Return (X, Y) of the center of cell containing provided text 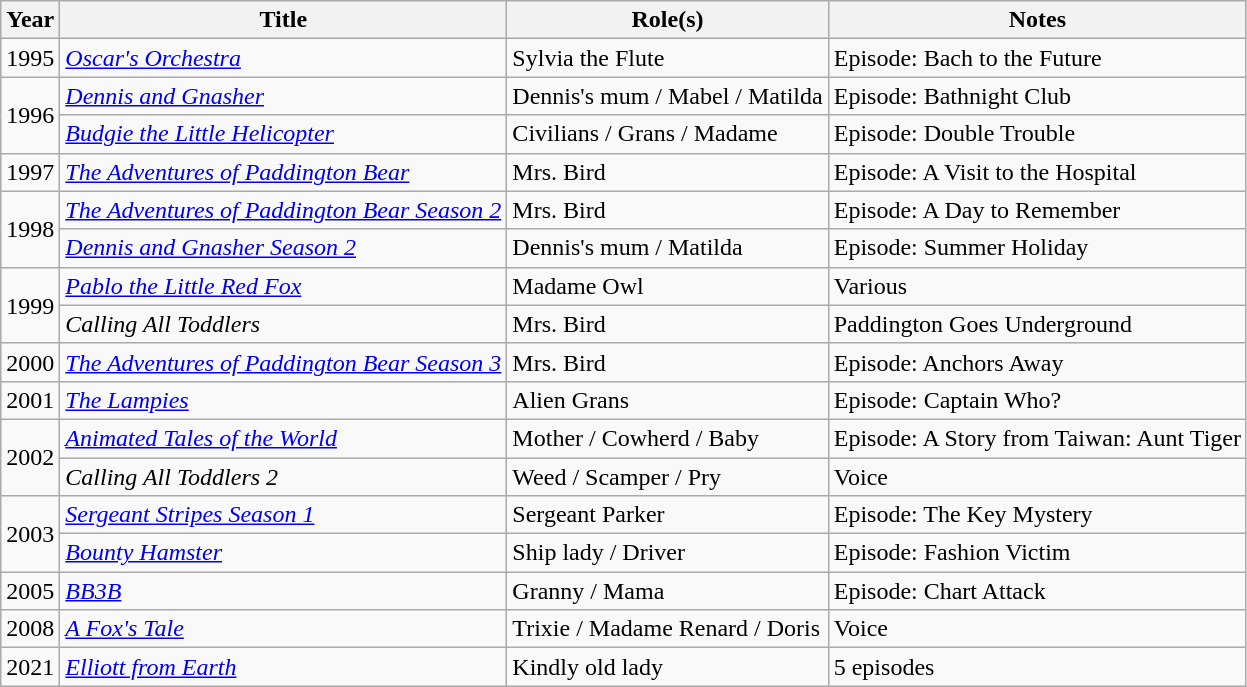
Madame Owl (668, 286)
1995 (30, 58)
Episode: A Story from Taiwan: Aunt Tiger (1037, 438)
Episode: Chart Attack (1037, 591)
The Adventures of Paddington Bear (284, 172)
1996 (30, 115)
Sergeant Parker (668, 515)
The Adventures of Paddington Bear Season 3 (284, 362)
1997 (30, 172)
Title (284, 20)
A Fox's Tale (284, 629)
1999 (30, 305)
The Lampies (284, 400)
Role(s) (668, 20)
Notes (1037, 20)
Sylvia the Flute (668, 58)
1998 (30, 229)
2002 (30, 457)
Episode: Bach to the Future (1037, 58)
Trixie / Madame Renard / Doris (668, 629)
Episode: Bathnight Club (1037, 96)
2000 (30, 362)
Paddington Goes Underground (1037, 324)
Animated Tales of the World (284, 438)
Elliott from Earth (284, 667)
Episode: Double Trouble (1037, 134)
Various (1037, 286)
Calling All Toddlers 2 (284, 477)
Ship lady / Driver (668, 553)
Sergeant Stripes Season 1 (284, 515)
Pablo the Little Red Fox (284, 286)
Episode: Fashion Victim (1037, 553)
Episode: The Key Mystery (1037, 515)
Episode: Captain Who? (1037, 400)
Year (30, 20)
Episode: Summer Holiday (1037, 248)
Granny / Mama (668, 591)
The Adventures of Paddington Bear Season 2 (284, 210)
5 episodes (1037, 667)
Dennis and Gnasher Season 2 (284, 248)
Episode: Anchors Away (1037, 362)
Oscar's Orchestra (284, 58)
Bounty Hamster (284, 553)
Kindly old lady (668, 667)
Mother / Cowherd / Baby (668, 438)
Budgie the Little Helicopter (284, 134)
Weed / Scamper / Pry (668, 477)
Episode: A Day to Remember (1037, 210)
2021 (30, 667)
Dennis's mum / Matilda (668, 248)
2003 (30, 534)
Alien Grans (668, 400)
Episode: A Visit to the Hospital (1037, 172)
2005 (30, 591)
BB3B (284, 591)
2001 (30, 400)
Civilians / Grans / Madame (668, 134)
Dennis and Gnasher (284, 96)
Calling All Toddlers (284, 324)
2008 (30, 629)
Dennis's mum / Mabel / Matilda (668, 96)
